Pinpoint the cell where the given text exists, returning its (x, y) midpoint coordinate. 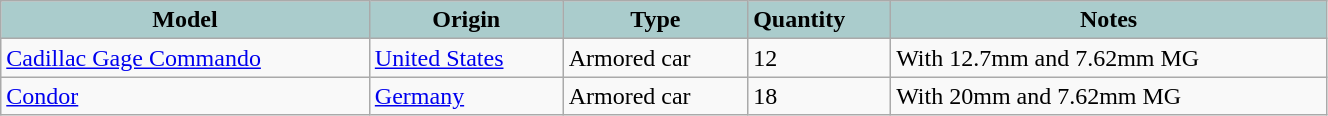
Quantity (820, 20)
Cadillac Gage Commando (186, 58)
Condor (186, 96)
United States (466, 58)
Germany (466, 96)
Type (656, 20)
12 (820, 58)
Notes (1109, 20)
With 12.7mm and 7.62mm MG (1109, 58)
Origin (466, 20)
Model (186, 20)
With 20mm and 7.62mm MG (1109, 96)
18 (820, 96)
